Determine the [X, Y] coordinate at the center of the cell enclosing the given text.  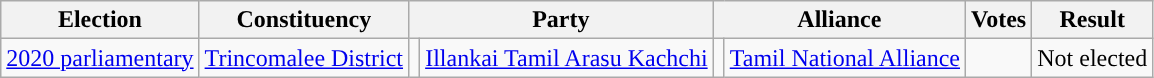
Votes [999, 20]
Result [1092, 20]
Alliance [839, 20]
Illankai Tamil Arasu Kachchi [567, 58]
2020 parliamentary [100, 58]
Tamil National Alliance [844, 58]
Election [100, 20]
Constituency [304, 20]
Trincomalee District [304, 58]
Not elected [1092, 58]
Party [562, 20]
